Return [x, y] of the center of cell containing provided text 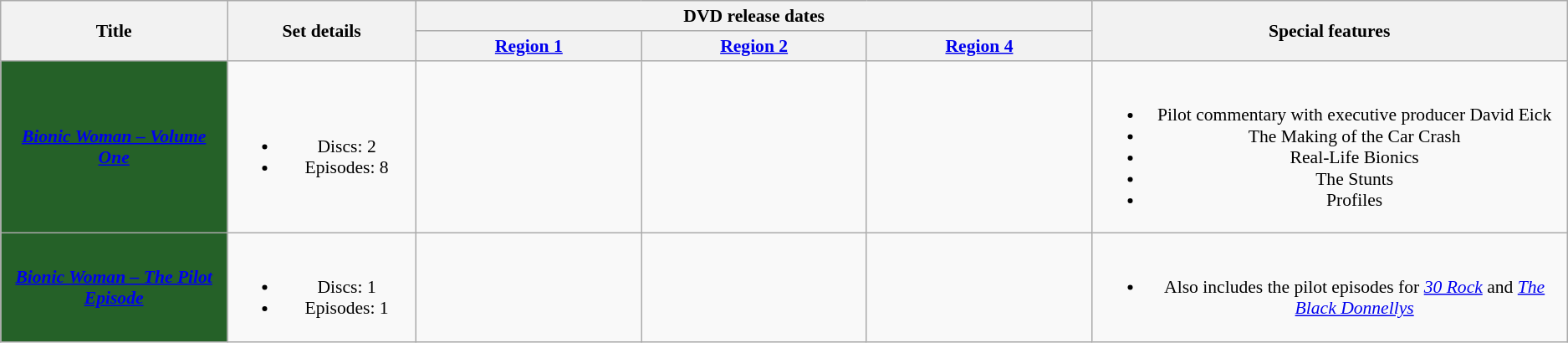
DVD release dates [754, 16]
Region 2 [754, 46]
Also includes the pilot episodes for 30 Rock and The Black Donnellys [1330, 288]
Region 4 [978, 46]
Special features [1330, 30]
Bionic Woman – The Pilot Episode [114, 288]
Discs: 1Episodes: 1 [322, 288]
Discs: 2Episodes: 8 [322, 146]
Region 1 [529, 46]
Bionic Woman – Volume One [114, 146]
Pilot commentary with executive producer David EickThe Making of the Car CrashReal-Life BionicsThe StuntsProfiles [1330, 146]
Set details [322, 30]
Title [114, 30]
